Extract the [X, Y] coordinate from the center of the cell holding the provided text.  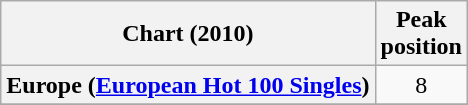
Peakposition [421, 34]
8 [421, 85]
Europe (European Hot 100 Singles) [188, 85]
Chart (2010) [188, 34]
